Find where the given text appears and provide that cell's center as (x, y) coordinate. 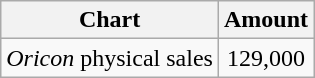
Chart (110, 20)
Amount (266, 20)
129,000 (266, 58)
Oricon physical sales (110, 58)
